For the text-containing cell, return its midpoint in [x, y] coordinate format. 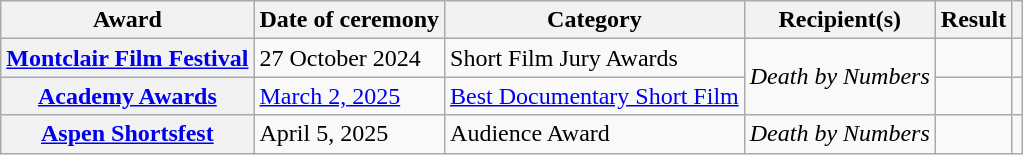
Date of ceremony [350, 20]
Award [128, 20]
Audience Award [595, 134]
Aspen Shortsfest [128, 134]
Short Film Jury Awards [595, 58]
Best Documentary Short Film [595, 96]
March 2, 2025 [350, 96]
Category [595, 20]
Result [973, 20]
Recipient(s) [840, 20]
Montclair Film Festival [128, 58]
Academy Awards [128, 96]
April 5, 2025 [350, 134]
27 October 2024 [350, 58]
